Return the (X, Y) coordinate for the center point of the cell that contains the specified text.  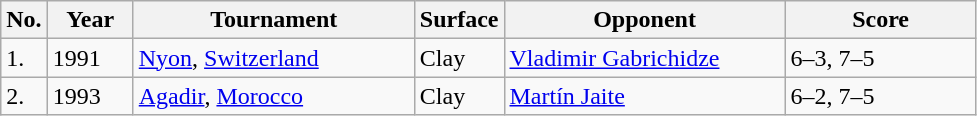
Year (90, 20)
Nyon, Switzerland (274, 58)
No. (24, 20)
Martín Jaite (644, 96)
Score (880, 20)
1. (24, 58)
2. (24, 96)
Surface (459, 20)
6–2, 7–5 (880, 96)
Opponent (644, 20)
6–3, 7–5 (880, 58)
Tournament (274, 20)
1991 (90, 58)
Vladimir Gabrichidze (644, 58)
Agadir, Morocco (274, 96)
1993 (90, 96)
